Find where the given text appears and provide that cell's center as [X, Y] coordinate. 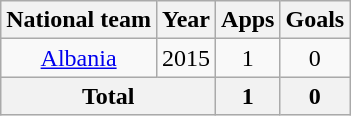
Year [186, 20]
Apps [248, 20]
2015 [186, 58]
Albania [79, 58]
National team [79, 20]
Goals [315, 20]
Total [108, 96]
